Scan for the cell matching the given text and deliver its (X, Y) coordinate at center. 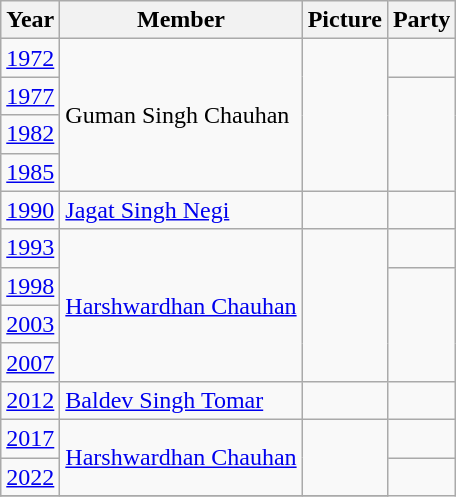
1998 (30, 286)
1982 (30, 134)
Year (30, 20)
1972 (30, 58)
Jagat Singh Negi (181, 210)
2017 (30, 438)
Baldev Singh Tomar (181, 400)
Member (181, 20)
2022 (30, 477)
1990 (30, 210)
Guman Singh Chauhan (181, 115)
1977 (30, 96)
1985 (30, 172)
2003 (30, 324)
Picture (344, 20)
1993 (30, 248)
2007 (30, 362)
2012 (30, 400)
Party (421, 20)
